Provide the [x, y] coordinate of the cell's center where the given text is located.  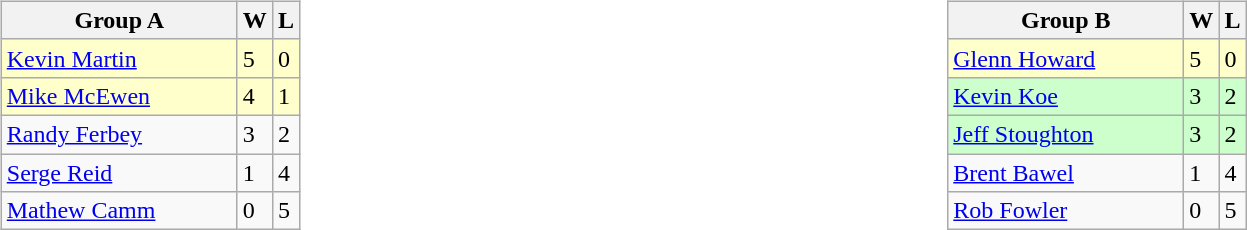
Kevin Koe [1066, 96]
Rob Fowler [1066, 211]
Jeff Stoughton [1066, 134]
Mike McEwen [119, 96]
Brent Bawel [1066, 173]
Mathew Camm [119, 211]
Group B [1066, 20]
Kevin Martin [119, 58]
Randy Ferbey [119, 134]
Glenn Howard [1066, 58]
Group A [119, 20]
Serge Reid [119, 173]
